Extract the [x, y] coordinate from the center of the cell holding the provided text.  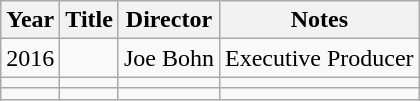
Title [90, 20]
2016 [30, 58]
Executive Producer [319, 58]
Director [168, 20]
Year [30, 20]
Notes [319, 20]
Joe Bohn [168, 58]
